For the text-containing cell, return its midpoint in [x, y] coordinate format. 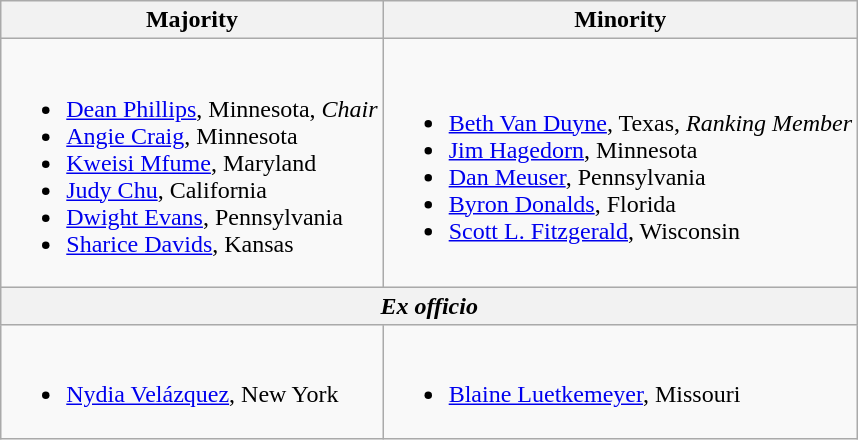
Ex officio [430, 306]
Blaine Luetkemeyer, Missouri [620, 382]
Dean Phillips, Minnesota, ChairAngie Craig, MinnesotaKweisi Mfume, MarylandJudy Chu, CaliforniaDwight Evans, PennsylvaniaSharice Davids, Kansas [192, 163]
Minority [620, 20]
Majority [192, 20]
Beth Van Duyne, Texas, Ranking MemberJim Hagedorn, MinnesotaDan Meuser, PennsylvaniaByron Donalds, FloridaScott L. Fitzgerald, Wisconsin [620, 163]
Nydia Velázquez, New York [192, 382]
